Find where the given text appears and provide that cell's center as (X, Y) coordinate. 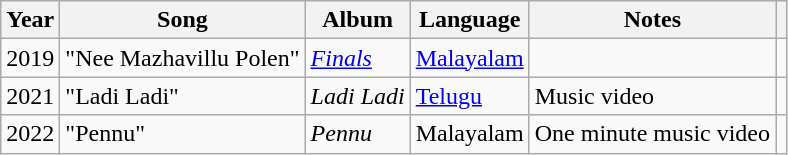
"Pennu" (182, 134)
Notes (652, 20)
2021 (30, 96)
Language (470, 20)
Song (182, 20)
2022 (30, 134)
Music video (652, 96)
Pennu (358, 134)
"Ladi Ladi" (182, 96)
Telugu (470, 96)
Finals (358, 58)
Year (30, 20)
"Nee Mazhavillu Polen" (182, 58)
Ladi Ladi (358, 96)
2019 (30, 58)
Album (358, 20)
One minute music video (652, 134)
